Output the (X, Y) coordinate of the center of the cell containing the given text.  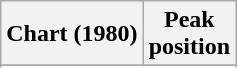
Peakposition (189, 34)
Chart (1980) (72, 34)
